Search for the cell housing the specified text and yield its (X, Y) center coordinate. 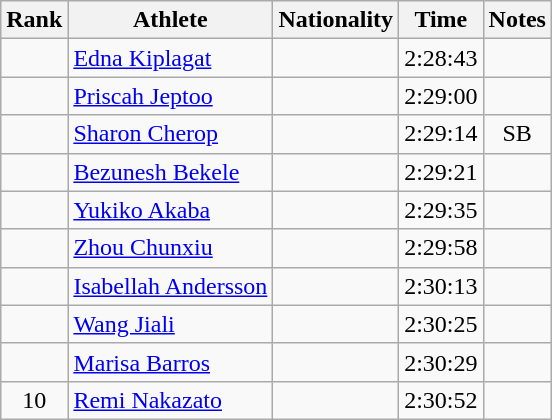
Remi Nakazato (170, 400)
Marisa Barros (170, 362)
Rank (34, 20)
Zhou Chunxiu (170, 248)
2:30:52 (441, 400)
Sharon Cherop (170, 134)
2:30:29 (441, 362)
Edna Kiplagat (170, 58)
2:30:13 (441, 286)
Isabellah Andersson (170, 286)
2:30:25 (441, 324)
2:29:35 (441, 210)
SB (517, 134)
Priscah Jeptoo (170, 96)
2:29:00 (441, 96)
Yukiko Akaba (170, 210)
Nationality (336, 20)
Athlete (170, 20)
2:29:58 (441, 248)
2:29:21 (441, 172)
2:29:14 (441, 134)
Time (441, 20)
Wang Jiali (170, 324)
Bezunesh Bekele (170, 172)
Notes (517, 20)
2:28:43 (441, 58)
10 (34, 400)
